Identify which cell holds the provided text, then report its (x, y) central coordinate. 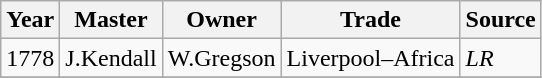
Owner (222, 20)
LR (500, 58)
J.Kendall (111, 58)
Liverpool–Africa (370, 58)
1778 (30, 58)
Source (500, 20)
Trade (370, 20)
Master (111, 20)
Year (30, 20)
W.Gregson (222, 58)
